Locate the cell with the specified text and output its (X, Y) center coordinate. 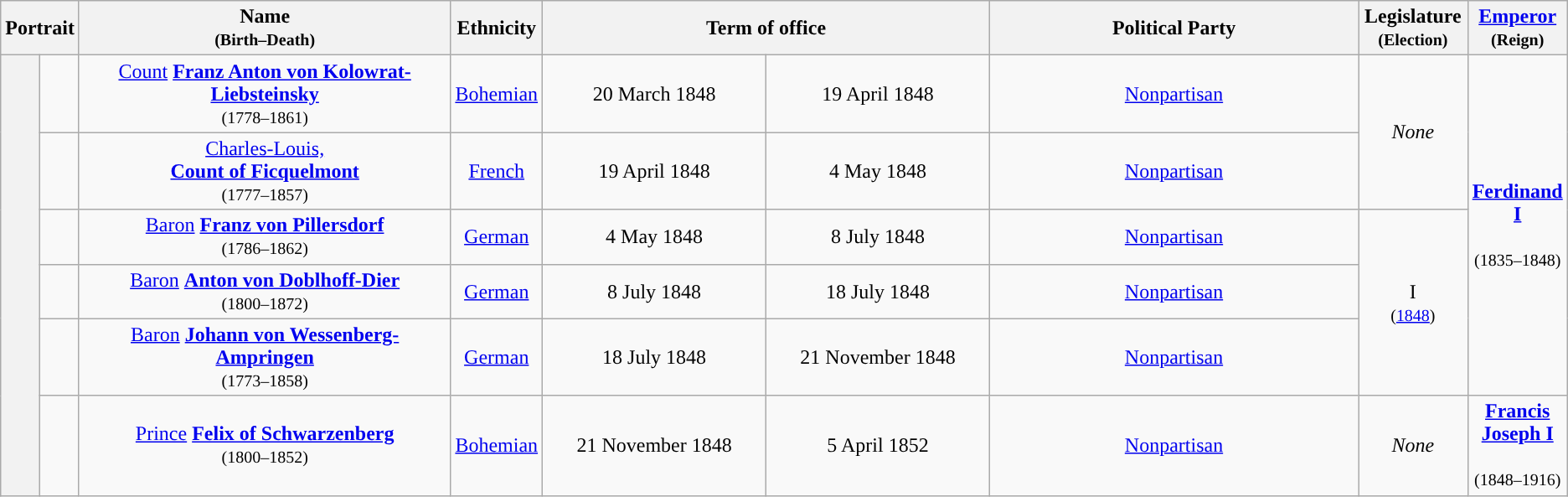
Francis Joseph I(1848–1916) (1518, 446)
Baron Johann von Wessenberg-Ampringen(1773–1858) (265, 357)
Baron Franz von Pillersdorf(1786–1862) (265, 236)
Baron Anton von Doblhoff-Dier(1800–1872) (265, 292)
Prince Felix of Schwarzenberg(1800–1852) (265, 446)
Ethnicity (497, 28)
French (497, 171)
Term of office (766, 28)
Portrait (40, 28)
I(1848) (1414, 303)
Name(Birth–Death) (265, 28)
Political Party (1173, 28)
Legislature(Election) (1414, 28)
Emperor(Reign) (1518, 28)
5 April 1852 (878, 446)
Count Franz Anton von Kolowrat-Liebsteinsky(1778–1861) (265, 94)
Ferdinand I(1835–1848) (1518, 225)
Charles-Louis,Count of Ficquelmont(1777–1857) (265, 171)
20 March 1848 (655, 94)
